Identify which cell holds the provided text, then report its (X, Y) central coordinate. 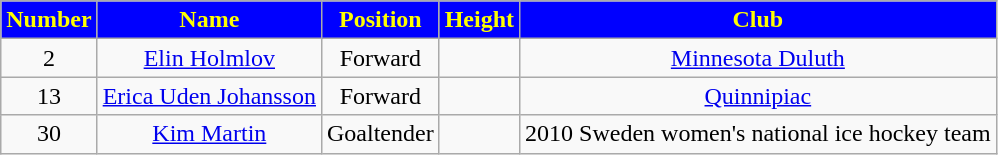
Minnesota Duluth (758, 58)
2 (49, 58)
Club (758, 20)
30 (49, 134)
Erica Uden Johansson (209, 96)
Position (380, 20)
Number (49, 20)
2010 Sweden women's national ice hockey team (758, 134)
Name (209, 20)
13 (49, 96)
Goaltender (380, 134)
Quinnipiac (758, 96)
Kim Martin (209, 134)
Elin Holmlov (209, 58)
Height (479, 20)
